Return the [x, y] coordinate for the center point of the cell that contains the specified text.  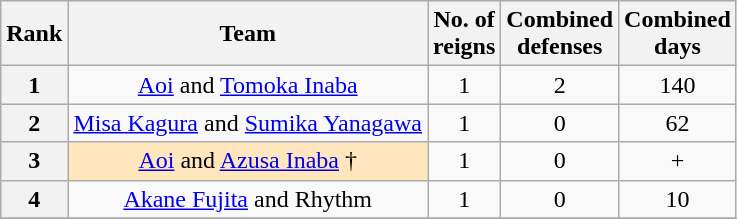
4 [34, 199]
140 [678, 85]
Misa Kagura and Sumika Yanagawa [248, 123]
No. ofreigns [464, 34]
Combineddefenses [560, 34]
Akane Fujita and Rhythm [248, 199]
Combineddays [678, 34]
Aoi and Azusa Inaba † [248, 161]
10 [678, 199]
Team [248, 34]
+ [678, 161]
62 [678, 123]
Rank [34, 34]
Aoi and Tomoka Inaba [248, 85]
3 [34, 161]
